Search for the cell housing the specified text and yield its [x, y] center coordinate. 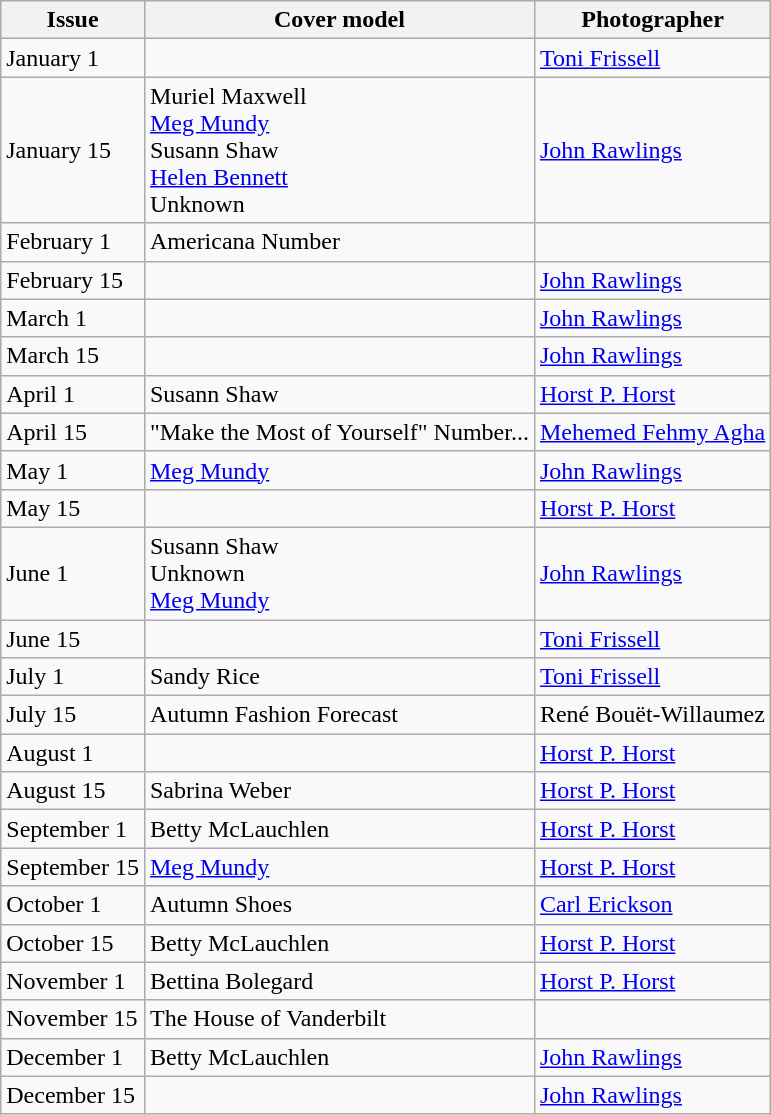
Americana Number [339, 242]
March 15 [73, 356]
February 15 [73, 280]
September 1 [73, 829]
October 15 [73, 943]
February 1 [73, 242]
Susann Shaw [339, 394]
Autumn Shoes [339, 905]
April 15 [73, 432]
May 1 [73, 470]
Sandy Rice [339, 677]
November 1 [73, 981]
Susann ShawUnknownMeg Mundy [339, 573]
August 15 [73, 791]
"Make the Most of Yourself" Number... [339, 432]
June 1 [73, 573]
The House of Vanderbilt [339, 1019]
Muriel Maxwell Meg MundySusann Shaw Helen BennettUnknown [339, 150]
Carl Erickson [652, 905]
April 1 [73, 394]
June 15 [73, 639]
Sabrina Weber [339, 791]
January 15 [73, 150]
July 1 [73, 677]
Bettina Bolegard [339, 981]
Cover model [339, 20]
March 1 [73, 318]
September 15 [73, 867]
Issue [73, 20]
December 1 [73, 1057]
October 1 [73, 905]
May 15 [73, 508]
January 1 [73, 58]
René Bouët-Willaumez [652, 715]
July 15 [73, 715]
Photographer [652, 20]
November 15 [73, 1019]
Autumn Fashion Forecast [339, 715]
Mehemed Fehmy Agha [652, 432]
August 1 [73, 753]
December 15 [73, 1095]
